Find where the given text appears and provide that cell's center as [x, y] coordinate. 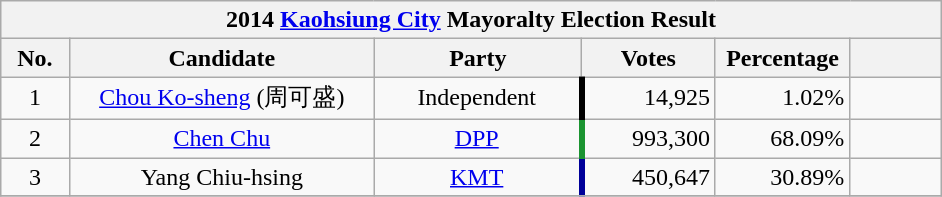
Votes [648, 58]
1 [34, 98]
14,925 [648, 98]
2 [34, 138]
1.02% [782, 98]
450,647 [648, 177]
2014 Kaohsiung City Mayoralty Election Result [470, 20]
30.89% [782, 177]
Candidate [222, 58]
No. [34, 58]
Percentage [782, 58]
Independent [478, 98]
68.09% [782, 138]
KMT [478, 177]
Chen Chu [222, 138]
993,300 [648, 138]
DPP [478, 138]
Chou Ko-sheng (周可盛) [222, 98]
Yang Chiu-hsing [222, 177]
Party [478, 58]
3 [34, 177]
